For the text-containing cell, return its midpoint in [X, Y] coordinate format. 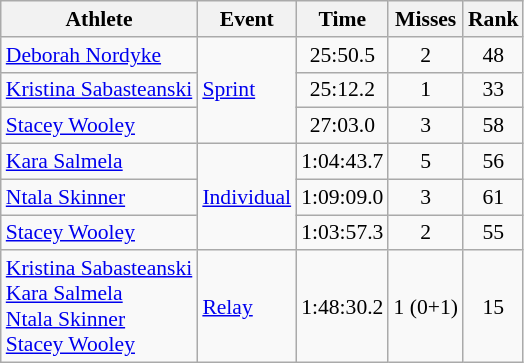
Event [246, 19]
33 [494, 90]
5 [425, 162]
Time [342, 19]
Sprint [246, 90]
1:09:09.0 [342, 197]
56 [494, 162]
Athlete [100, 19]
1 (0+1) [425, 307]
61 [494, 197]
25:50.5 [342, 55]
Misses [425, 19]
15 [494, 307]
1:48:30.2 [342, 307]
25:12.2 [342, 90]
1:04:43.7 [342, 162]
55 [494, 233]
Kara Salmela [100, 162]
Ntala Skinner [100, 197]
Individual [246, 198]
27:03.0 [342, 126]
1:03:57.3 [342, 233]
58 [494, 126]
Deborah Nordyke [100, 55]
Kristina Sabasteanski [100, 90]
Kristina SabasteanskiKara SalmelaNtala SkinnerStacey Wooley [100, 307]
Relay [246, 307]
Rank [494, 19]
48 [494, 55]
1 [425, 90]
